Find where the given text appears and provide that cell's center as [x, y] coordinate. 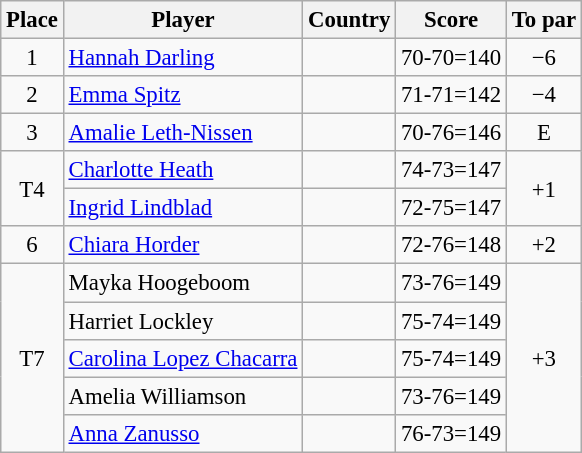
3 [32, 133]
Anna Zanusso [183, 433]
+2 [544, 245]
Amelia Williamson [183, 396]
2 [32, 95]
Score [452, 20]
Carolina Lopez Chacarra [183, 358]
70-70=140 [452, 58]
−6 [544, 58]
1 [32, 58]
72-75=147 [452, 208]
72-76=148 [452, 245]
Place [32, 20]
To par [544, 20]
Harriet Lockley [183, 321]
Emma Spitz [183, 95]
6 [32, 245]
Player [183, 20]
74-73=147 [452, 170]
Amalie Leth-Nissen [183, 133]
Hannah Darling [183, 58]
+3 [544, 358]
70-76=146 [452, 133]
Chiara Horder [183, 245]
T4 [32, 188]
+1 [544, 188]
Charlotte Heath [183, 170]
Ingrid Lindblad [183, 208]
71-71=142 [452, 95]
Mayka Hoogeboom [183, 283]
T7 [32, 358]
76-73=149 [452, 433]
−4 [544, 95]
Country [350, 20]
E [544, 133]
